Scan for the cell matching the given text and deliver its (x, y) coordinate at center. 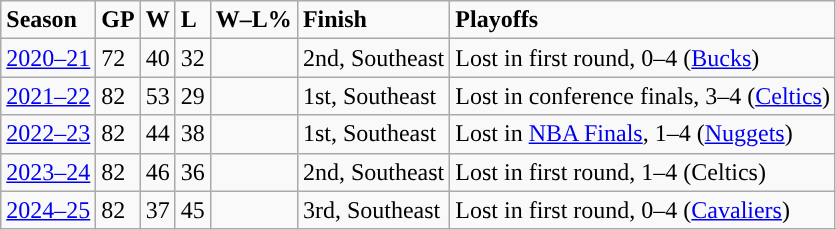
29 (192, 96)
38 (192, 134)
40 (158, 58)
GP (118, 20)
Season (48, 20)
W–L% (254, 20)
53 (158, 96)
3rd, Southeast (373, 210)
46 (158, 172)
44 (158, 134)
2022–23 (48, 134)
2020–21 (48, 58)
2023–24 (48, 172)
36 (192, 172)
W (158, 20)
Lost in first round, 0–4 (Cavaliers) (643, 210)
L (192, 20)
Lost in first round, 0–4 (Bucks) (643, 58)
2021–22 (48, 96)
72 (118, 58)
Lost in NBA Finals, 1–4 (Nuggets) (643, 134)
Finish (373, 20)
45 (192, 210)
Playoffs (643, 20)
Lost in conference finals, 3–4 (Celtics) (643, 96)
2024–25 (48, 210)
32 (192, 58)
37 (158, 210)
Lost in first round, 1–4 (Celtics) (643, 172)
